Locate the cell with the specified text and output its [X, Y] center coordinate. 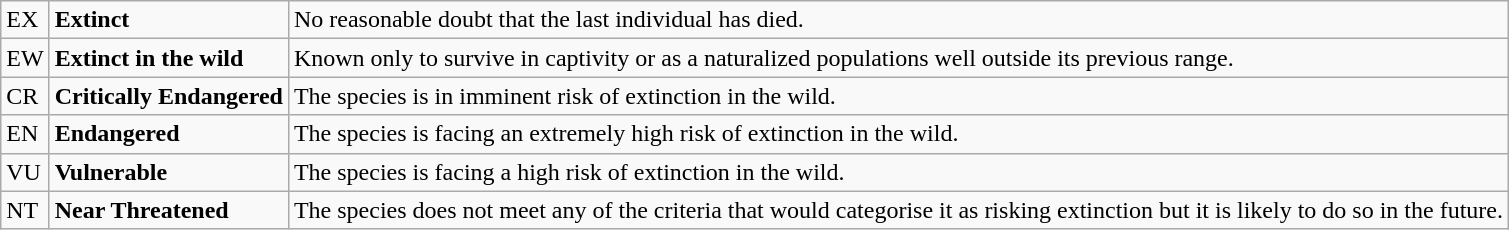
Extinct in the wild [168, 58]
The species is in imminent risk of extinction in the wild. [898, 96]
No reasonable doubt that the last individual has died. [898, 20]
EN [25, 134]
VU [25, 172]
CR [25, 96]
The species does not meet any of the criteria that would categorise it as risking extinction but it is likely to do so in the future. [898, 210]
NT [25, 210]
The species is facing an extremely high risk of extinction in the wild. [898, 134]
The species is facing a high risk of extinction in the wild. [898, 172]
Endangered [168, 134]
EW [25, 58]
Vulnerable [168, 172]
EX [25, 20]
Near Threatened [168, 210]
Extinct [168, 20]
Known only to survive in captivity or as a naturalized populations well outside its previous range. [898, 58]
Critically Endangered [168, 96]
